Locate the cell with the specified text and output its (X, Y) center coordinate. 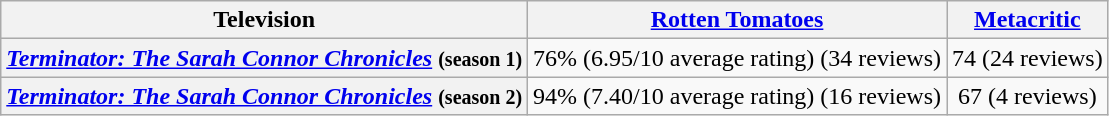
74 (24 reviews) (1027, 58)
Rotten Tomatoes (738, 20)
Terminator: The Sarah Connor Chronicles (season 2) (264, 96)
67 (4 reviews) (1027, 96)
Terminator: The Sarah Connor Chronicles (season 1) (264, 58)
76% (6.95/10 average rating) (34 reviews) (738, 58)
Metacritic (1027, 20)
94% (7.40/10 average rating) (16 reviews) (738, 96)
Television (264, 20)
